Return the (x, y) coordinate for the center point of the cell that contains the specified text.  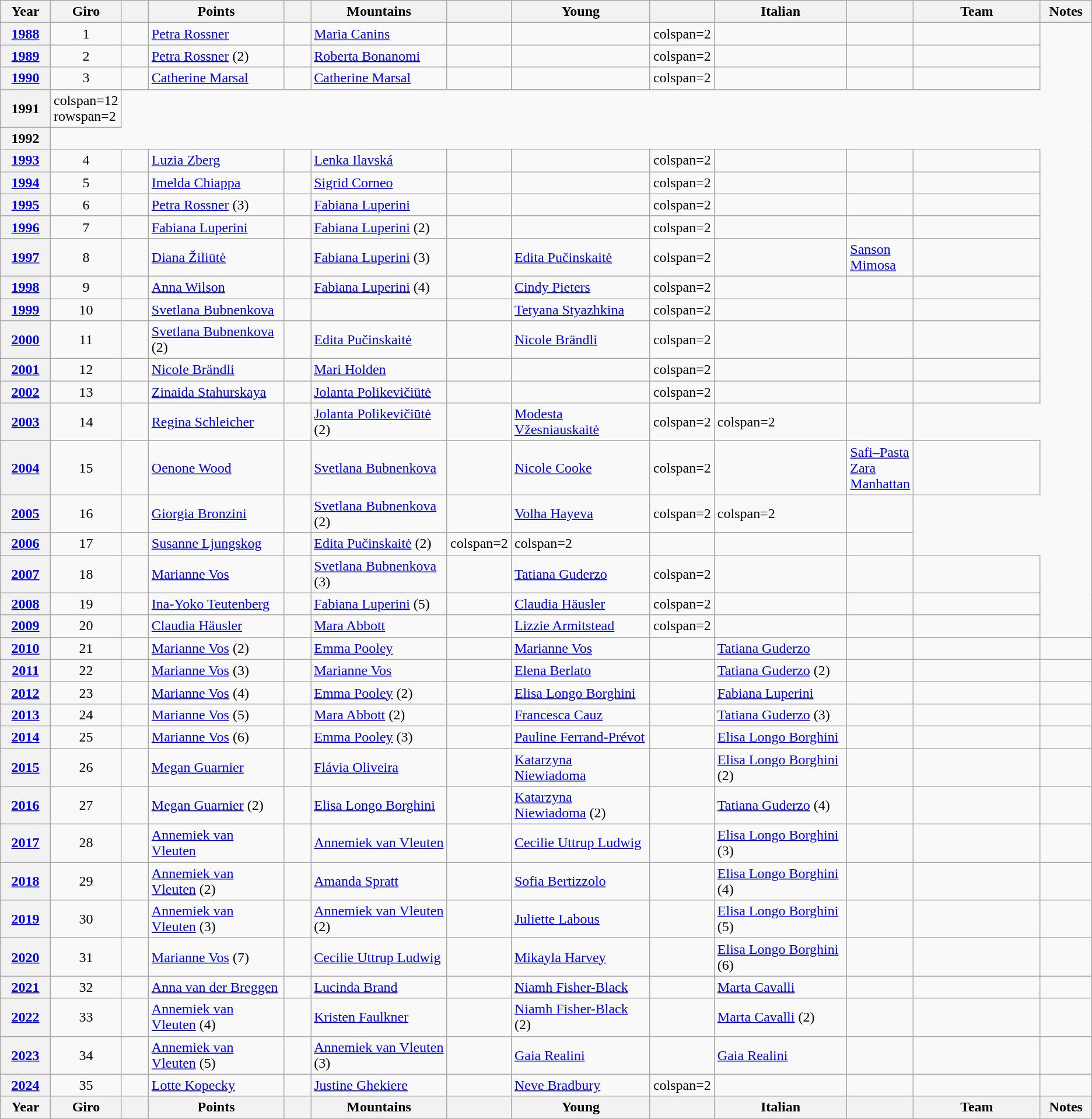
Annemiek van Vleuten (5) (216, 1055)
2004 (26, 468)
Juliette Labous (580, 919)
Jolanta Polikevičiūtė (379, 392)
Marianne Vos (6) (216, 737)
35 (86, 1085)
Tetyana Styazhkina (580, 310)
18 (86, 574)
Marta Cavalli (2) (780, 1017)
12 (86, 370)
23 (86, 693)
Pauline Ferrand-Prévot (580, 737)
Niamh Fisher-Black (580, 987)
17 (86, 544)
Luzia Zberg (216, 160)
Emma Pooley (3) (379, 737)
2017 (26, 844)
Tatiana Guderzo (2) (780, 670)
25 (86, 737)
34 (86, 1055)
Megan Guarnier (216, 767)
2009 (26, 626)
Anna van der Breggen (216, 987)
Kristen Faulkner (379, 1017)
Emma Pooley (2) (379, 693)
1989 (26, 56)
16 (86, 513)
Maria Canins (379, 34)
Oenone Wood (216, 468)
2019 (26, 919)
2024 (26, 1085)
13 (86, 392)
11 (86, 340)
Marta Cavalli (780, 987)
32 (86, 987)
2021 (26, 987)
2005 (26, 513)
2001 (26, 370)
Amanda Spratt (379, 881)
1994 (26, 183)
3 (86, 78)
2015 (26, 767)
26 (86, 767)
Megan Guarnier (2) (216, 805)
Edita Pučinskaitė (2) (379, 544)
Elisa Longo Borghini (2) (780, 767)
2012 (26, 693)
Cindy Pieters (580, 287)
Elisa Longo Borghini (4) (780, 881)
Safi–Pasta Zara Manhattan (880, 468)
19 (86, 604)
Marianne Vos (4) (216, 693)
Neve Bradbury (580, 1085)
Marianne Vos (7) (216, 957)
Regina Schleicher (216, 422)
2018 (26, 881)
Flávia Oliveira (379, 767)
Modesta Vžesniauskaitė (580, 422)
Justine Ghekiere (379, 1085)
2 (86, 56)
Niamh Fisher-Black (2) (580, 1017)
2010 (26, 648)
1997 (26, 257)
21 (86, 648)
Elisa Longo Borghini (6) (780, 957)
Nicole Cooke (580, 468)
2008 (26, 604)
2016 (26, 805)
Diana Žiliūtė (216, 257)
Fabiana Luperini (5) (379, 604)
2011 (26, 670)
Fabiana Luperini (3) (379, 257)
Elisa Longo Borghini (3) (780, 844)
Elisa Longo Borghini (5) (780, 919)
27 (86, 805)
Imelda Chiappa (216, 183)
Roberta Bonanomi (379, 56)
1996 (26, 227)
1988 (26, 34)
2003 (26, 422)
Katarzyna Niewiadoma (2) (580, 805)
Lizzie Armitstead (580, 626)
33 (86, 1017)
Jolanta Polikevičiūtė (2) (379, 422)
28 (86, 844)
2000 (26, 340)
Tatiana Guderzo (3) (780, 715)
2023 (26, 1055)
2006 (26, 544)
2020 (26, 957)
Anna Wilson (216, 287)
1995 (26, 205)
1993 (26, 160)
Petra Rossner (3) (216, 205)
24 (86, 715)
Lotte Kopecky (216, 1085)
colspan=12 rowspan=2 (86, 109)
Zinaida Stahurskaya (216, 392)
Marianne Vos (3) (216, 670)
1991 (26, 109)
2022 (26, 1017)
1998 (26, 287)
22 (86, 670)
6 (86, 205)
Tatiana Guderzo (4) (780, 805)
Mara Abbott (2) (379, 715)
Lenka Ilavská (379, 160)
Mikayla Harvey (580, 957)
2002 (26, 392)
Sofia Bertizzolo (580, 881)
Francesca Cauz (580, 715)
8 (86, 257)
1990 (26, 78)
10 (86, 310)
Svetlana Bubnenkova (3) (379, 574)
Petra Rossner (216, 34)
Sanson Mimosa (880, 257)
14 (86, 422)
4 (86, 160)
1 (86, 34)
Marianne Vos (2) (216, 648)
29 (86, 881)
Marianne Vos (5) (216, 715)
30 (86, 919)
Katarzyna Niewiadoma (580, 767)
Mara Abbott (379, 626)
2013 (26, 715)
2007 (26, 574)
1992 (26, 138)
Ina-Yoko Teutenberg (216, 604)
Emma Pooley (379, 648)
Susanne Ljungskog (216, 544)
2014 (26, 737)
31 (86, 957)
5 (86, 183)
Volha Hayeva (580, 513)
7 (86, 227)
Petra Rossner (2) (216, 56)
Sigrid Corneo (379, 183)
Elena Berlato (580, 670)
9 (86, 287)
Fabiana Luperini (4) (379, 287)
20 (86, 626)
Lucinda Brand (379, 987)
Annemiek van Vleuten (4) (216, 1017)
1999 (26, 310)
Giorgia Bronzini (216, 513)
Mari Holden (379, 370)
Fabiana Luperini (2) (379, 227)
15 (86, 468)
